Capture the cell that displays the provided text and extract its [X, Y] central coordinate. 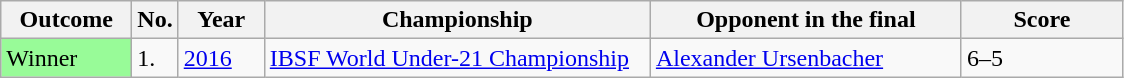
Opponent in the final [806, 20]
Championship [457, 20]
No. [155, 20]
Year [221, 20]
Alexander Ursenbacher [806, 58]
Winner [66, 58]
Outcome [66, 20]
2016 [221, 58]
IBSF World Under-21 Championship [457, 58]
1. [155, 58]
Score [1042, 20]
6–5 [1042, 58]
